For the text-containing cell, return its midpoint in (X, Y) coordinate format. 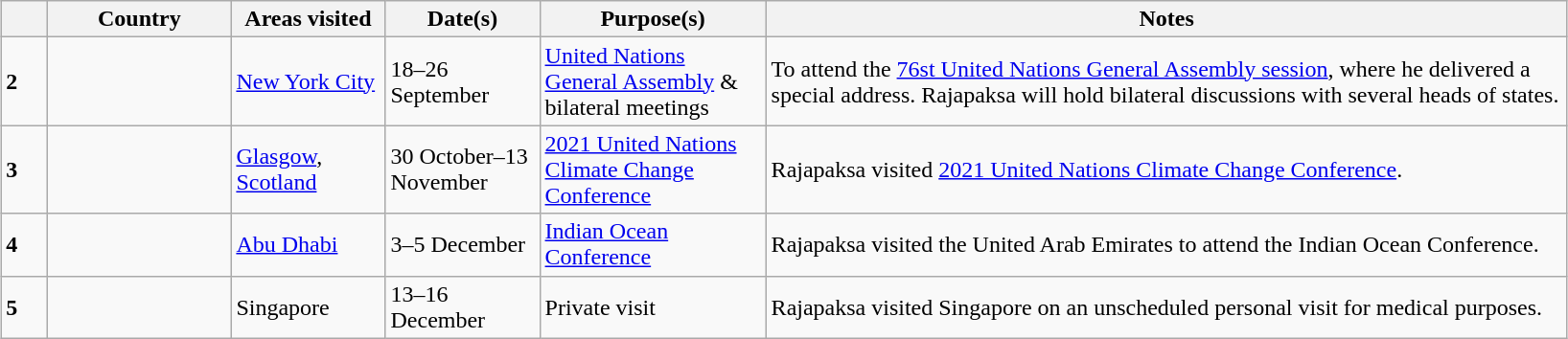
United Nations General Assembly & bilateral meetings (653, 81)
Rajapaksa visited 2021 United Nations Climate Change Conference. (1166, 169)
13–16 December (462, 306)
2 (25, 81)
4 (25, 245)
18–26 September (462, 81)
Singapore (309, 306)
New York City (309, 81)
Private visit (653, 306)
5 (25, 306)
Notes (1166, 19)
Country (140, 19)
30 October–13 November (462, 169)
Areas visited (309, 19)
Rajapaksa visited the United Arab Emirates to attend the Indian Ocean Conference. (1166, 245)
Date(s) (462, 19)
Purpose(s) (653, 19)
2021 United Nations Climate Change Conference (653, 169)
Rajapaksa visited Singapore on an unscheduled personal visit for medical purposes. (1166, 306)
Glasgow, Scotland (309, 169)
3 (25, 169)
Abu Dhabi (309, 245)
3–5 December (462, 245)
Indian Ocean Conference (653, 245)
